Find where the given text appears and provide that cell's center as [x, y] coordinate. 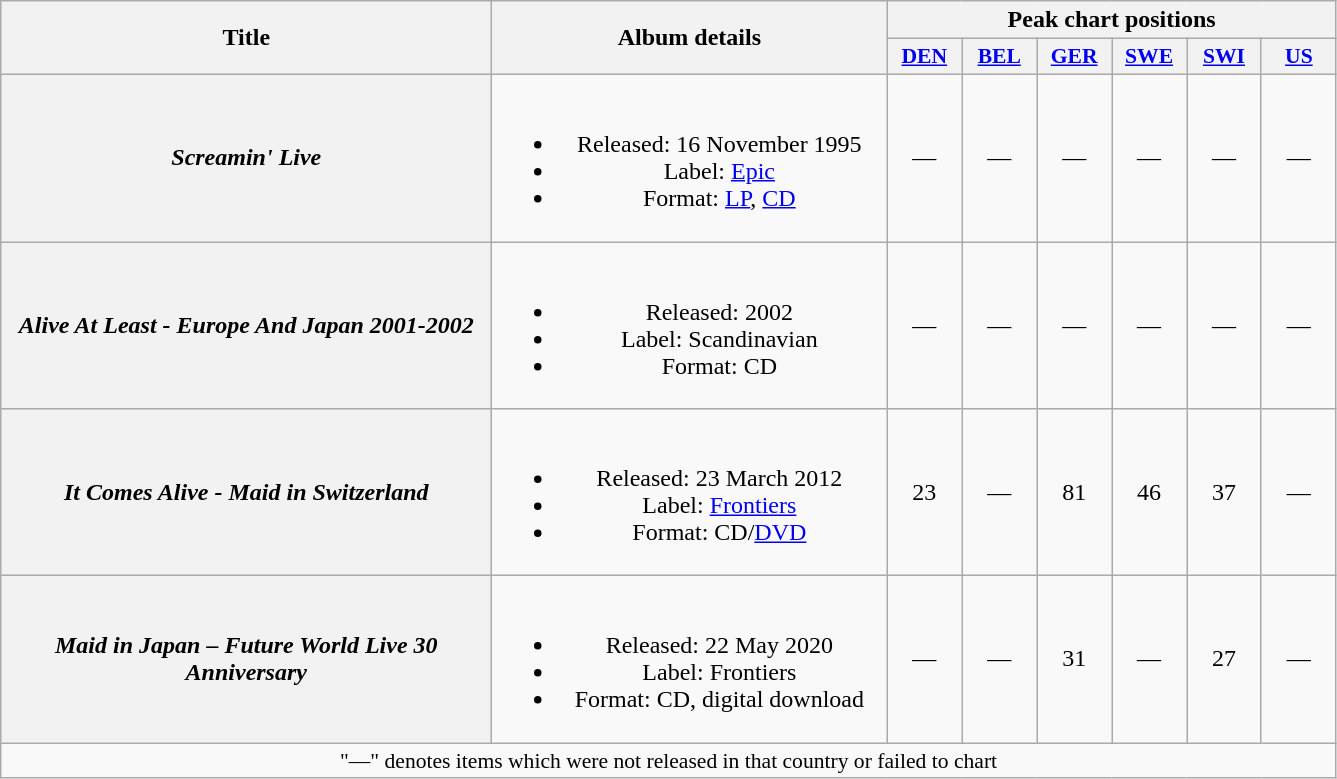
Released: 2002Label: ScandinavianFormat: CD [690, 326]
Alive At Least - Europe And Japan 2001-2002 [246, 326]
27 [1224, 660]
81 [1074, 492]
Released: 23 March 2012Label: FrontiersFormat: CD/DVD [690, 492]
DEN [924, 57]
37 [1224, 492]
"—" denotes items which were not released in that country or failed to chart [669, 761]
Released: 16 November 1995Label: EpicFormat: LP, CD [690, 158]
31 [1074, 660]
23 [924, 492]
GER [1074, 57]
Maid in Japan – Future World Live 30 Anniversary [246, 660]
It Comes Alive - Maid in Switzerland [246, 492]
Peak chart positions [1112, 20]
46 [1150, 492]
Screamin' Live [246, 158]
BEL [1000, 57]
SWE [1150, 57]
Album details [690, 38]
US [1298, 57]
SWI [1224, 57]
Released: 22 May 2020Label: FrontiersFormat: CD, digital download [690, 660]
Title [246, 38]
